Capture the cell that displays the provided text and extract its [X, Y] central coordinate. 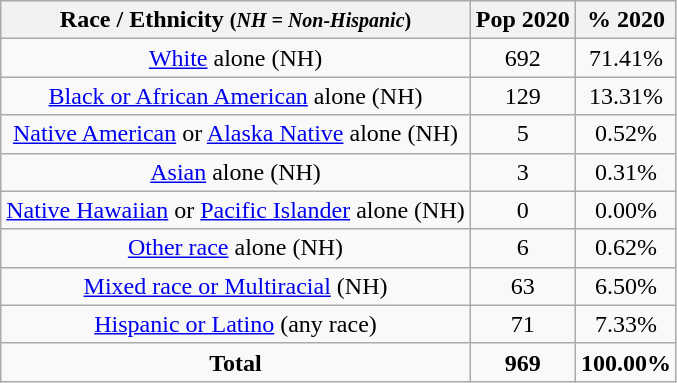
% 2020 [626, 20]
Mixed race or Multiracial (NH) [236, 286]
Total [236, 362]
0.00% [626, 210]
Asian alone (NH) [236, 172]
0.62% [626, 248]
0.52% [626, 134]
Black or African American alone (NH) [236, 96]
71 [522, 324]
Race / Ethnicity (NH = Non-Hispanic) [236, 20]
Hispanic or Latino (any race) [236, 324]
6 [522, 248]
6.50% [626, 286]
129 [522, 96]
0 [522, 210]
0.31% [626, 172]
63 [522, 286]
7.33% [626, 324]
Native American or Alaska Native alone (NH) [236, 134]
969 [522, 362]
Native Hawaiian or Pacific Islander alone (NH) [236, 210]
Other race alone (NH) [236, 248]
71.41% [626, 58]
692 [522, 58]
White alone (NH) [236, 58]
13.31% [626, 96]
5 [522, 134]
100.00% [626, 362]
3 [522, 172]
Pop 2020 [522, 20]
